Output the [x, y] coordinate of the center of the cell containing the given text.  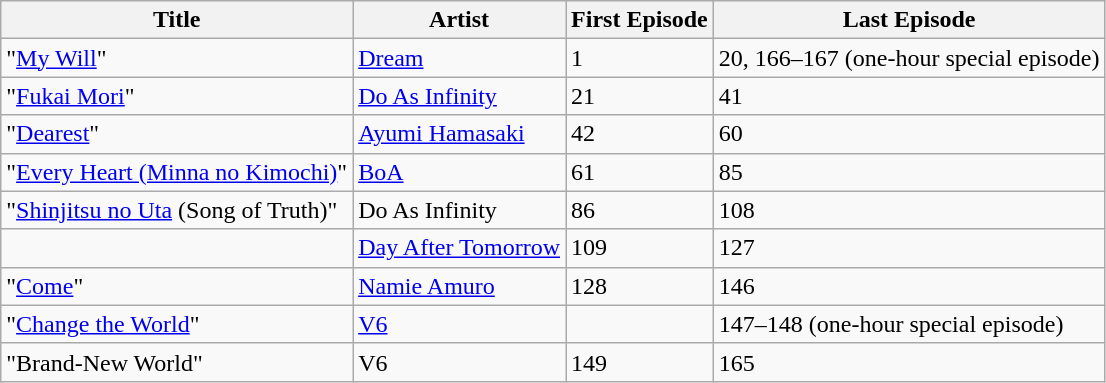
165 [909, 362]
85 [909, 172]
Namie Amuro [460, 286]
"Dearest" [177, 134]
Artist [460, 20]
"Every Heart (Minna no Kimochi)" [177, 172]
Ayumi Hamasaki [460, 134]
42 [640, 134]
"My Will" [177, 58]
BoA [460, 172]
Day After Tomorrow [460, 248]
"Change the World" [177, 324]
"Brand-New World" [177, 362]
Dream [460, 58]
41 [909, 96]
109 [640, 248]
"Shinjitsu no Uta (Song of Truth)" [177, 210]
61 [640, 172]
146 [909, 286]
"Come" [177, 286]
Title [177, 20]
127 [909, 248]
Last Episode [909, 20]
108 [909, 210]
1 [640, 58]
147–148 (one-hour special episode) [909, 324]
21 [640, 96]
20, 166–167 (one-hour special episode) [909, 58]
86 [640, 210]
60 [909, 134]
First Episode [640, 20]
"Fukai Mori" [177, 96]
149 [640, 362]
128 [640, 286]
